Output the (X, Y) coordinate of the center of the cell containing the given text.  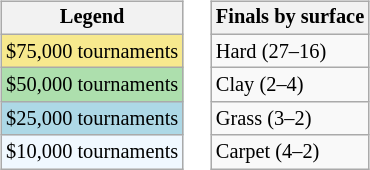
$50,000 tournaments (92, 85)
Carpet (4–2) (290, 152)
$10,000 tournaments (92, 152)
$25,000 tournaments (92, 119)
Clay (2–4) (290, 85)
Hard (27–16) (290, 51)
Legend (92, 18)
$75,000 tournaments (92, 51)
Finals by surface (290, 18)
Grass (3–2) (290, 119)
